Determine the (X, Y) coordinate at the center of the cell enclosing the given text.  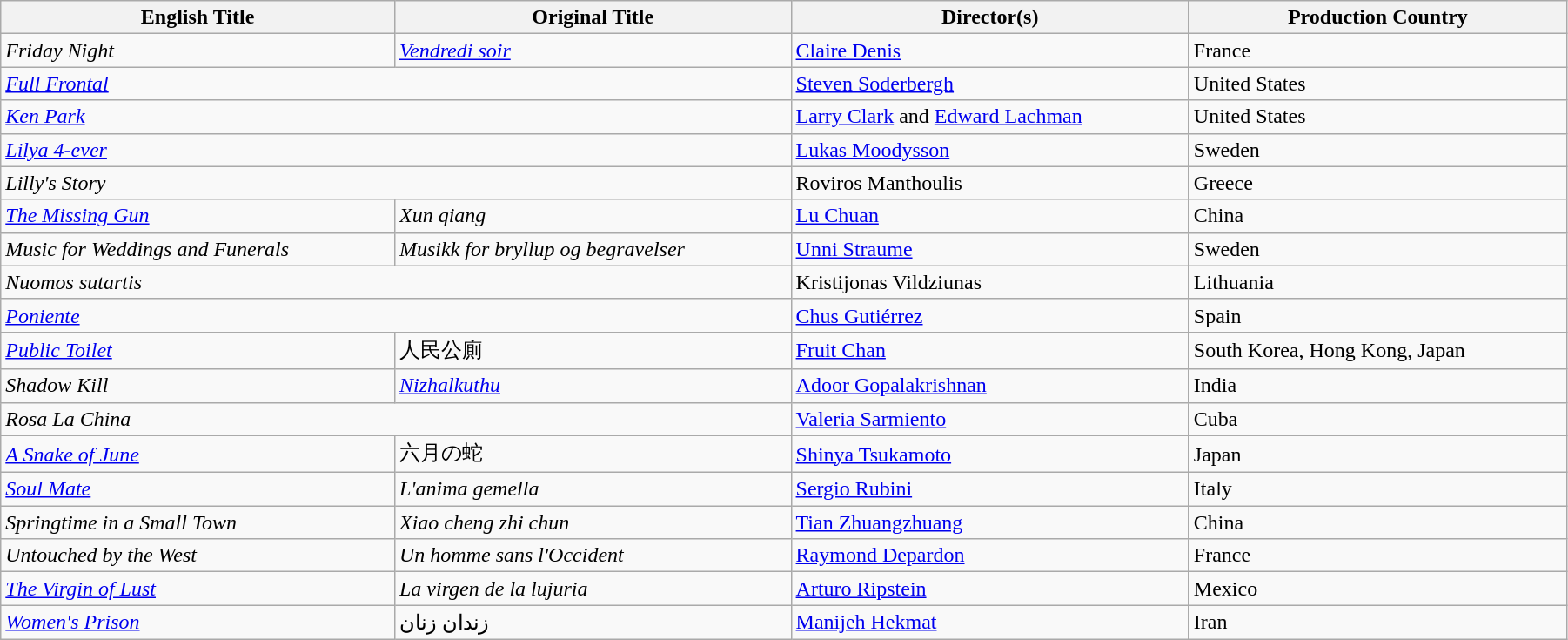
Musikk for bryllup og begravelser (593, 249)
Mexico (1377, 589)
Rosa La China (396, 419)
Springtime in a Small Town (198, 522)
Ken Park (396, 117)
The Missing Gun (198, 216)
Production Country (1377, 17)
A Snake of June (198, 455)
Sergio Rubini (990, 489)
Nuomos sutartis (396, 282)
Japan (1377, 455)
Soul Mate (198, 489)
Greece (1377, 183)
Lu Chuan (990, 216)
Music for Weddings and Funerals (198, 249)
Tian Zhuangzhuang (990, 522)
South Korea, Hong Kong, Japan (1377, 350)
Lithuania (1377, 282)
Claire Denis (990, 51)
Unni Straume (990, 249)
Friday Night (198, 51)
India (1377, 386)
La virgen de la lujuria (593, 589)
Lilly's Story (396, 183)
Fruit Chan (990, 350)
Cuba (1377, 419)
Nizhalkuthu (593, 386)
The Virgin of Lust (198, 589)
Director(s) (990, 17)
Vendredi soir (593, 51)
人民公廁 (593, 350)
Kristijonas Vildziunas (990, 282)
Valeria Sarmiento (990, 419)
Manijeh Hekmat (990, 623)
Adoor Gopalakrishnan (990, 386)
Spain (1377, 315)
زندان زنان (593, 623)
Chus Gutiérrez (990, 315)
Iran (1377, 623)
Steven Soderbergh (990, 84)
Shinya Tsukamoto (990, 455)
Shadow Kill (198, 386)
六月の蛇 (593, 455)
Public Toilet (198, 350)
Lilya 4-ever (396, 150)
Poniente (396, 315)
Raymond Depardon (990, 556)
Full Frontal (396, 84)
English Title (198, 17)
Roviros Manthoulis (990, 183)
Italy (1377, 489)
Lukas Moodysson (990, 150)
Original Title (593, 17)
Arturo Ripstein (990, 589)
Untouched by the West (198, 556)
Larry Clark and Edward Lachman (990, 117)
Un homme sans l'Occident (593, 556)
L'anima gemella (593, 489)
Xun qiang (593, 216)
Women's Prison (198, 623)
Xiao cheng zhi chun (593, 522)
